Identify which cell holds the provided text, then report its [X, Y] central coordinate. 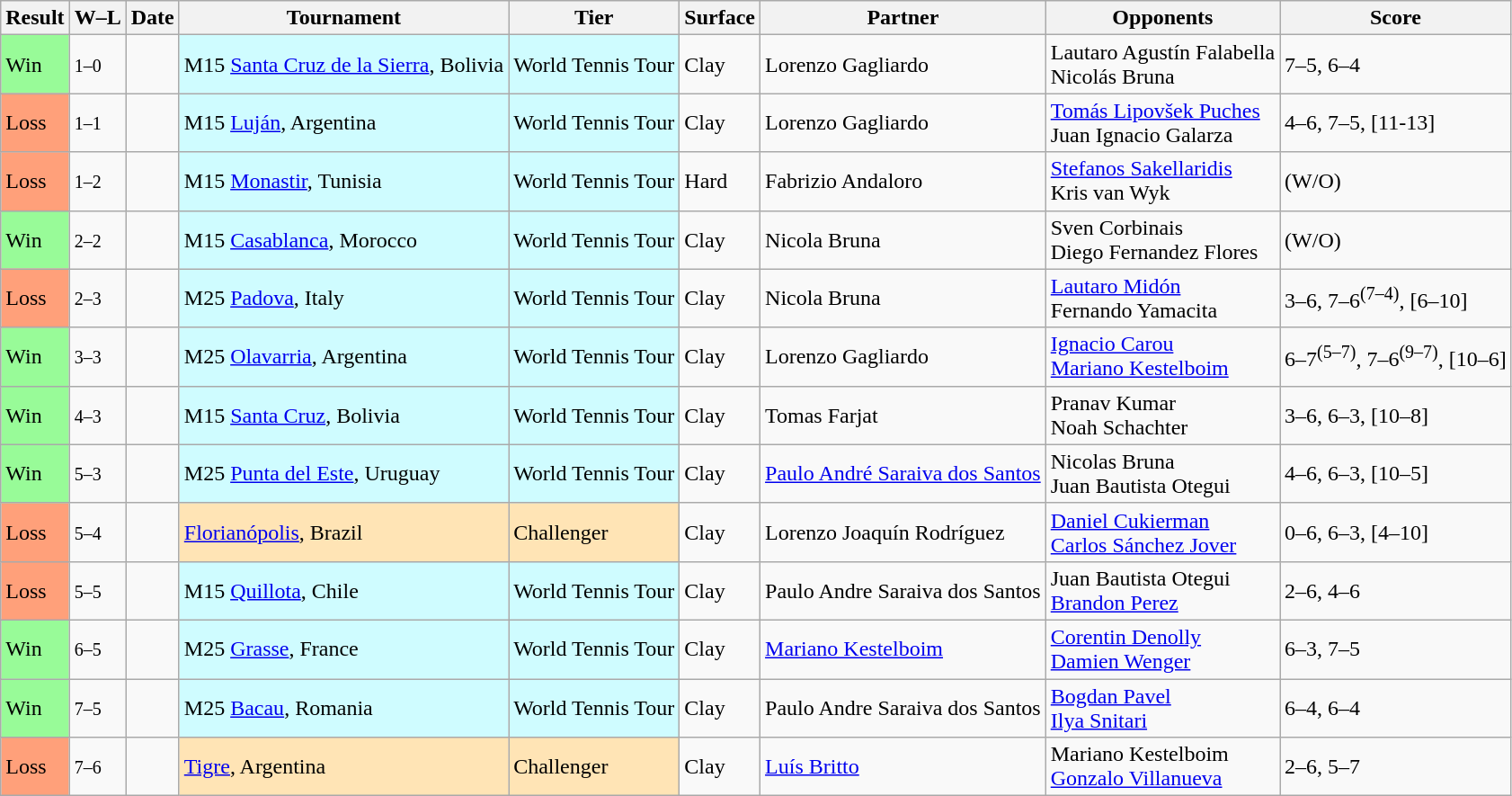
Date [153, 18]
M25 Punta del Este, Uruguay [343, 473]
M15 Santa Cruz de la Sierra, Bolivia [343, 65]
Opponents [1162, 18]
M25 Olavarria, Argentina [343, 356]
Lautaro Midón Fernando Yamacita [1162, 299]
Sven Corbinais Diego Fernandez Flores [1162, 239]
Mariano Kestelboim [903, 649]
M15 Casablanca, Morocco [343, 239]
7–6 [97, 766]
M15 Santa Cruz, Bolivia [343, 416]
Stefanos Sakellaridis Kris van Wyk [1162, 182]
Result [35, 18]
Mariano Kestelboim Gonzalo Villanueva [1162, 766]
M25 Padova, Italy [343, 299]
Tournament [343, 18]
M15 Quillota, Chile [343, 590]
Score [1396, 18]
7–5 [97, 707]
M15 Luján, Argentina [343, 122]
7–5, 6–4 [1396, 65]
Florianópolis, Brazil [343, 532]
4–6, 6–3, [10–5] [1396, 473]
6–5 [97, 649]
M15 Monastir, Tunisia [343, 182]
6–7(5–7), 7–6(9–7), [10–6] [1396, 356]
1–0 [97, 65]
2–3 [97, 299]
6–3, 7–5 [1396, 649]
Luís Britto [903, 766]
4–3 [97, 416]
Hard [720, 182]
Ignacio Carou Mariano Kestelboim [1162, 356]
Partner [903, 18]
Pranav Kumar Noah Schachter [1162, 416]
4–6, 7–5, [11-13] [1396, 122]
Paulo André Saraiva dos Santos [903, 473]
Fabrizio Andaloro [903, 182]
Tomas Farjat [903, 416]
Lorenzo Joaquín Rodríguez [903, 532]
5–3 [97, 473]
1–2 [97, 182]
Lautaro Agustín Falabella Nicolás Bruna [1162, 65]
2–6, 5–7 [1396, 766]
Juan Bautista Otegui Brandon Perez [1162, 590]
W–L [97, 18]
5–5 [97, 590]
6–4, 6–4 [1396, 707]
2–6, 4–6 [1396, 590]
Bogdan Pavel Ilya Snitari [1162, 707]
Corentin Denolly Damien Wenger [1162, 649]
2–2 [97, 239]
3–3 [97, 356]
M25 Bacau, Romania [343, 707]
Surface [720, 18]
Daniel Cukierman Carlos Sánchez Jover [1162, 532]
Tier [594, 18]
M25 Grasse, France [343, 649]
Tigre, Argentina [343, 766]
Tomás Lipovšek Puches Juan Ignacio Galarza [1162, 122]
3–6, 6–3, [10–8] [1396, 416]
5–4 [97, 532]
1–1 [97, 122]
3–6, 7–6(7–4), [6–10] [1396, 299]
0–6, 6–3, [4–10] [1396, 532]
Nicolas Bruna Juan Bautista Otegui [1162, 473]
